Output the [x, y] coordinate of the center of the cell containing the given text.  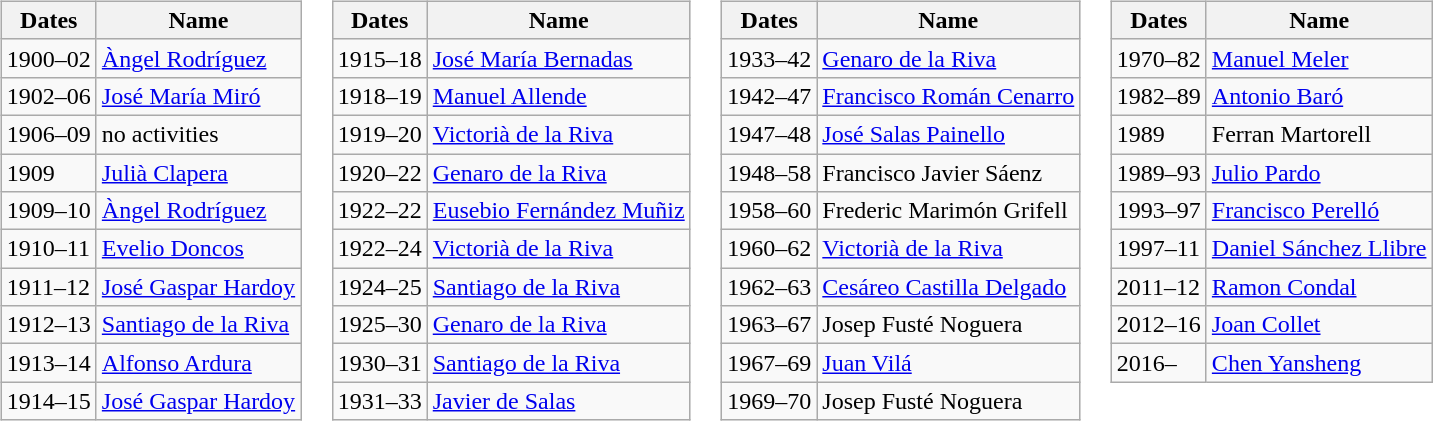
Javier de Salas [558, 401]
1963–67 [770, 325]
1910–11 [48, 249]
Frederic Marimón Grifell [948, 211]
1918–19 [380, 96]
1906–09 [48, 134]
Francisco Javier Sáenz [948, 173]
José Salas Painello [948, 134]
1993–97 [1158, 211]
1948–58 [770, 173]
Ramon Condal [1319, 287]
Chen Yansheng [1319, 363]
Joan Collet [1319, 325]
1914–15 [48, 401]
Eusebio Fernández Muñiz [558, 211]
1947–48 [770, 134]
Julià Clapera [198, 173]
Antonio Baró [1319, 96]
1925–30 [380, 325]
Manuel Allende [558, 96]
José María Miró [198, 96]
1969–70 [770, 401]
Alfonso Ardura [198, 363]
Evelio Doncos [198, 249]
Francisco Perelló [1319, 211]
1970–82 [1158, 58]
1930–31 [380, 363]
Julio Pardo [1319, 173]
1924–25 [380, 287]
1962–63 [770, 287]
Daniel Sánchez Llibre [1319, 249]
Manuel Meler [1319, 58]
1900–02 [48, 58]
1902–06 [48, 96]
1919–20 [380, 134]
2011–12 [1158, 287]
1912–13 [48, 325]
1982–89 [1158, 96]
1989–93 [1158, 173]
1967–69 [770, 363]
1931–33 [380, 401]
2016– [1158, 363]
1922–24 [380, 249]
Juan Vilá [948, 363]
1958–60 [770, 211]
Cesáreo Castilla Delgado [948, 287]
1915–18 [380, 58]
1942–47 [770, 96]
1960–62 [770, 249]
2012–16 [1158, 325]
1997–11 [1158, 249]
no activities [198, 134]
Francisco Román Cenarro [948, 96]
1913–14 [48, 363]
1922–22 [380, 211]
José María Bernadas [558, 58]
1909–10 [48, 211]
1989 [1158, 134]
1933–42 [770, 58]
1911–12 [48, 287]
1909 [48, 173]
Ferran Martorell [1319, 134]
1920–22 [380, 173]
